From the cell containing the given text, extract its center point as [x, y] coordinate. 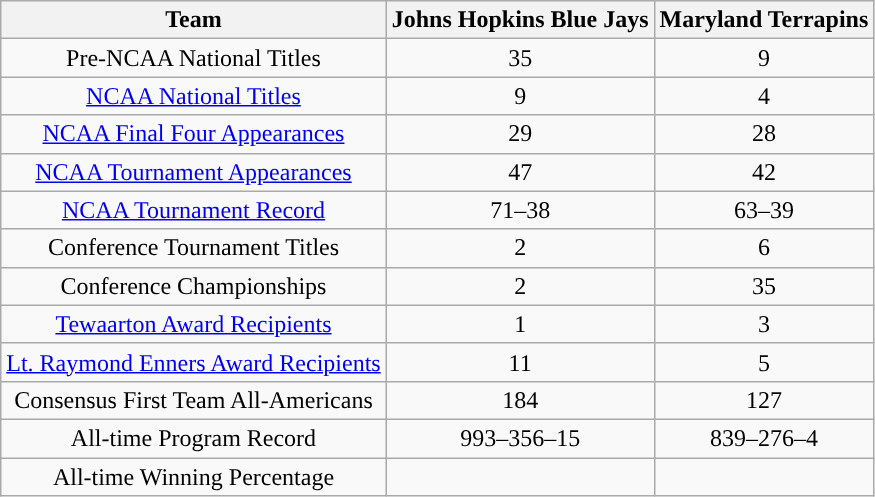
127 [764, 400]
4 [764, 96]
All-time Winning Percentage [194, 477]
Conference Championships [194, 286]
NCAA Tournament Appearances [194, 172]
NCAA Tournament Record [194, 210]
Maryland Terrapins [764, 20]
6 [764, 248]
Consensus First Team All-Americans [194, 400]
Tewaarton Award Recipients [194, 324]
Johns Hopkins Blue Jays [520, 20]
Team [194, 20]
Pre-NCAA National Titles [194, 58]
11 [520, 362]
184 [520, 400]
42 [764, 172]
63–39 [764, 210]
1 [520, 324]
28 [764, 134]
47 [520, 172]
NCAA National Titles [194, 96]
71–38 [520, 210]
29 [520, 134]
3 [764, 324]
Conference Tournament Titles [194, 248]
839–276–4 [764, 438]
All-time Program Record [194, 438]
Lt. Raymond Enners Award Recipients [194, 362]
5 [764, 362]
NCAA Final Four Appearances [194, 134]
993–356–15 [520, 438]
